Pinpoint the cell where the given text exists, returning its (X, Y) midpoint coordinate. 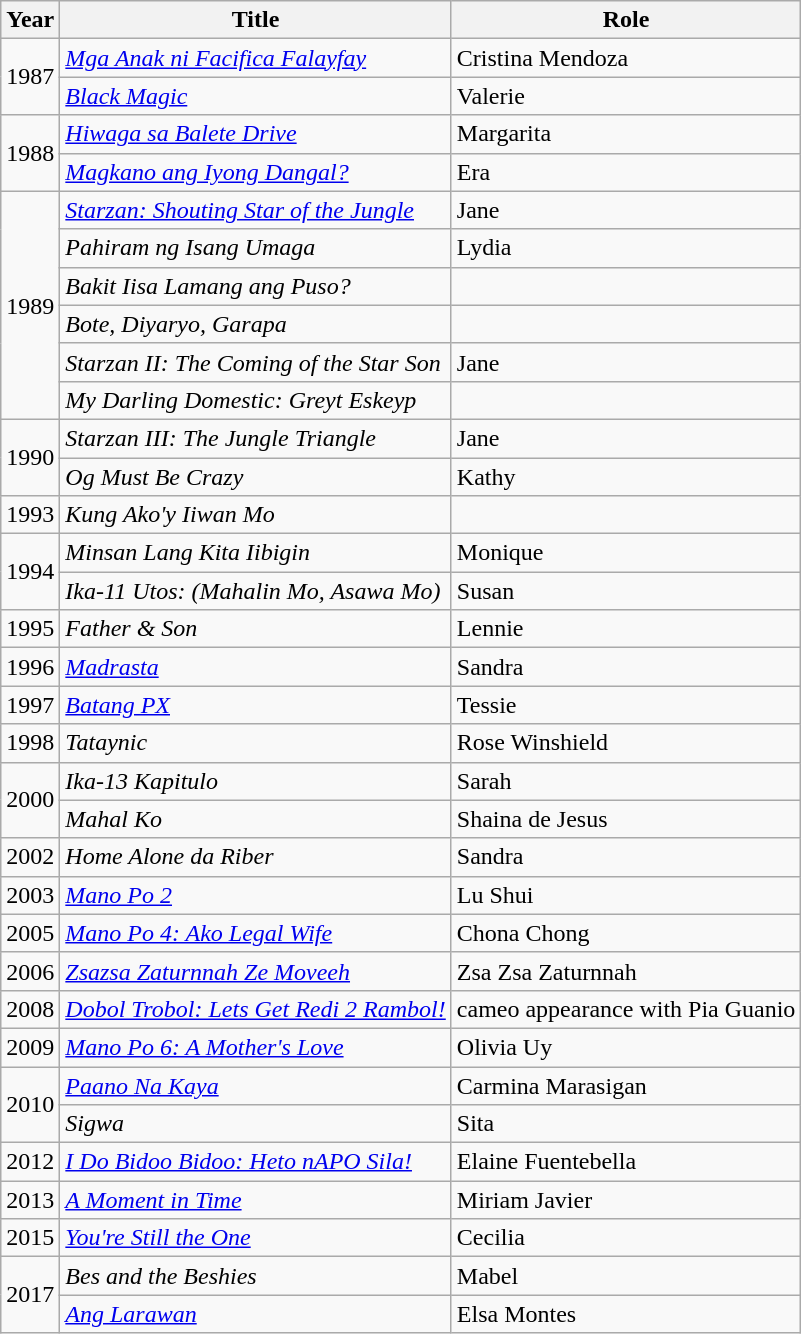
Kathy (626, 477)
Title (256, 20)
1995 (30, 629)
Elaine Fuentebella (626, 1162)
1988 (30, 153)
Og Must Be Crazy (256, 477)
Starzan III: The Jungle Triangle (256, 438)
Monique (626, 553)
Batang PX (256, 705)
Sita (626, 1124)
Zsazsa Zaturnnah Ze Moveeh (256, 971)
Pahiram ng Isang Umaga (256, 248)
My Darling Domestic: Greyt Eskeyp (256, 400)
Black Magic (256, 96)
2009 (30, 1047)
2010 (30, 1104)
1987 (30, 77)
Mga Anak ni Facifica Falayfay (256, 58)
Father & Son (256, 629)
2003 (30, 895)
2008 (30, 1009)
2013 (30, 1200)
Mano Po 2 (256, 895)
Shaina de Jesus (626, 819)
I Do Bidoo Bidoo: Heto nAPO Sila! (256, 1162)
Bakit Iisa Lamang ang Puso? (256, 286)
Year (30, 20)
1989 (30, 305)
Valerie (626, 96)
1997 (30, 705)
Starzan II: The Coming of the Star Son (256, 362)
Susan (626, 591)
Ika-13 Kapitulo (256, 781)
Tataynic (256, 743)
Mabel (626, 1276)
1990 (30, 457)
You're Still the One (256, 1238)
cameo appearance with Pia Guanio (626, 1009)
Mahal Ko (256, 819)
2017 (30, 1295)
Olivia Uy (626, 1047)
Ang Larawan (256, 1314)
Paano Na Kaya (256, 1085)
Dobol Trobol: Lets Get Redi 2 Rambol! (256, 1009)
Lu Shui (626, 895)
Magkano ang Iyong Dangal? (256, 172)
1996 (30, 667)
2006 (30, 971)
Madrasta (256, 667)
Sigwa (256, 1124)
Carmina Marasigan (626, 1085)
Era (626, 172)
Chona Chong (626, 933)
2000 (30, 800)
Cristina Mendoza (626, 58)
1993 (30, 515)
Mano Po 6: A Mother's Love (256, 1047)
Margarita (626, 134)
Ika-11 Utos: (Mahalin Mo, Asawa Mo) (256, 591)
Role (626, 20)
1994 (30, 572)
2002 (30, 857)
Sarah (626, 781)
Minsan Lang Kita Iibigin (256, 553)
Miriam Javier (626, 1200)
A Moment in Time (256, 1200)
Hiwaga sa Balete Drive (256, 134)
Home Alone da Riber (256, 857)
2005 (30, 933)
Mano Po 4: Ako Legal Wife (256, 933)
Kung Ako'y Iiwan Mo (256, 515)
Rose Winshield (626, 743)
Lydia (626, 248)
Cecilia (626, 1238)
Bote, Diyaryo, Garapa (256, 324)
Elsa Montes (626, 1314)
1998 (30, 743)
2012 (30, 1162)
Lennie (626, 629)
Zsa Zsa Zaturnnah (626, 971)
Starzan: Shouting Star of the Jungle (256, 210)
Bes and the Beshies (256, 1276)
2015 (30, 1238)
Tessie (626, 705)
